Return [x, y] of the center of cell containing provided text 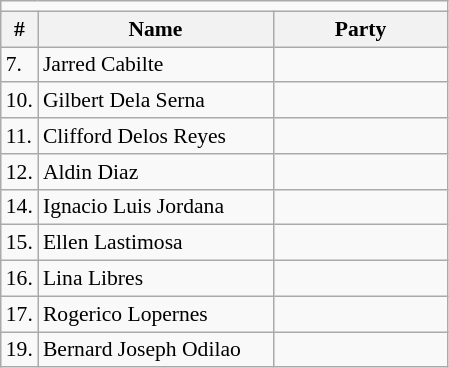
Party [360, 29]
Name [156, 29]
Rogerico Lopernes [156, 314]
Ignacio Luis Jordana [156, 207]
7. [20, 65]
17. [20, 314]
16. [20, 279]
Gilbert Dela Serna [156, 101]
Ellen Lastimosa [156, 243]
Jarred Cabilte [156, 65]
Aldin Diaz [156, 172]
12. [20, 172]
10. [20, 101]
19. [20, 350]
Bernard Joseph Odilao [156, 350]
14. [20, 207]
Lina Libres [156, 279]
15. [20, 243]
Clifford Delos Reyes [156, 136]
11. [20, 136]
# [20, 29]
